For the text-containing cell, return its midpoint in (X, Y) coordinate format. 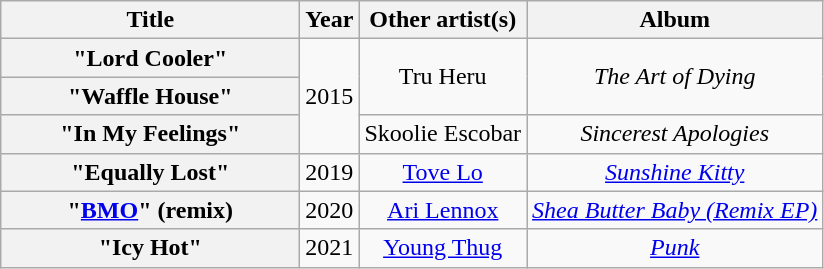
2021 (330, 248)
"In My Feelings" (150, 134)
2019 (330, 172)
Tove Lo (443, 172)
"Icy Hot" (150, 248)
Other artist(s) (443, 20)
2015 (330, 96)
Shea Butter Baby (Remix EP) (675, 210)
Young Thug (443, 248)
Title (150, 20)
"BMO" (remix) (150, 210)
Ari Lennox (443, 210)
The Art of Dying (675, 77)
Tru Heru (443, 77)
Skoolie Escobar (443, 134)
"Waffle House" (150, 96)
Punk (675, 248)
Sincerest Apologies (675, 134)
Year (330, 20)
2020 (330, 210)
"Lord Cooler" (150, 58)
Album (675, 20)
"Equally Lost" (150, 172)
Sunshine Kitty (675, 172)
